Search for the cell housing the specified text and yield its [X, Y] center coordinate. 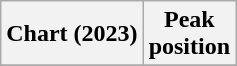
Peakposition [189, 34]
Chart (2023) [72, 34]
